Extract the (x, y) coordinate from the center of the cell holding the provided text.  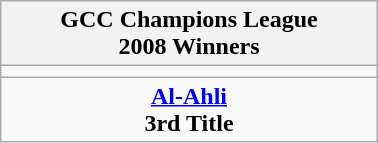
GCC Champions League 2008 Winners (189, 34)
Al-Ahli3rd Title (189, 110)
